Capture the cell that displays the provided text and extract its [x, y] central coordinate. 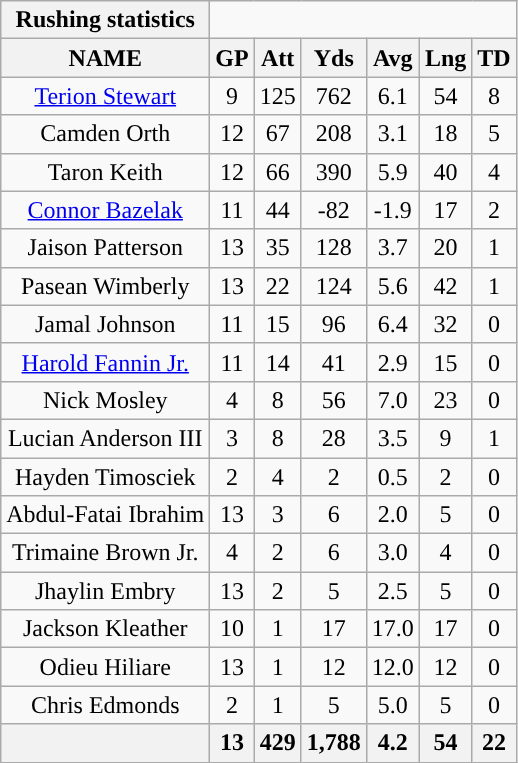
17.0 [392, 629]
Connor Bazelak [106, 210]
18 [445, 134]
Lucian Anderson III [106, 438]
Trimaine Brown Jr. [106, 553]
Terion Stewart [106, 96]
Odieu Hiliare [106, 667]
Lng [445, 58]
2.0 [392, 515]
20 [445, 248]
762 [334, 96]
Jackson Kleather [106, 629]
208 [334, 134]
44 [278, 210]
42 [445, 286]
66 [278, 172]
5.9 [392, 172]
3.1 [392, 134]
GP [232, 58]
Avg [392, 58]
390 [334, 172]
3.7 [392, 248]
124 [334, 286]
12.0 [392, 667]
5.6 [392, 286]
Hayden Timosciek [106, 477]
Chris Edmonds [106, 705]
NAME [106, 58]
Nick Mosley [106, 400]
6.1 [392, 96]
-82 [334, 210]
0.5 [392, 477]
10 [232, 629]
TD [494, 58]
5.0 [392, 705]
4.2 [392, 743]
40 [445, 172]
-1.9 [392, 210]
2.9 [392, 362]
28 [334, 438]
Taron Keith [106, 172]
3.0 [392, 553]
Rushing statistics [106, 20]
41 [334, 362]
7.0 [392, 400]
2.5 [392, 591]
Jamal Johnson [106, 324]
429 [278, 743]
Abdul-Fatai Ibrahim [106, 515]
6.4 [392, 324]
Camden Orth [106, 134]
14 [278, 362]
96 [334, 324]
67 [278, 134]
Jhaylin Embry [106, 591]
125 [278, 96]
23 [445, 400]
56 [334, 400]
Att [278, 58]
1,788 [334, 743]
Pasean Wimberly [106, 286]
Yds [334, 58]
Harold Fannin Jr. [106, 362]
128 [334, 248]
32 [445, 324]
35 [278, 248]
3.5 [392, 438]
Jaison Patterson [106, 248]
